Pinpoint the cell where the given text exists, returning its (x, y) midpoint coordinate. 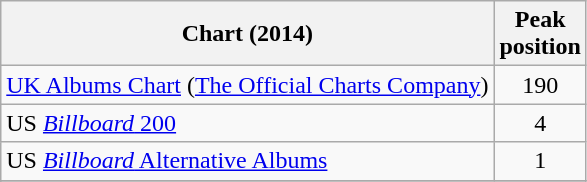
UK Albums Chart (The Official Charts Company) (248, 85)
US Billboard 200 (248, 123)
Peakposition (540, 34)
1 (540, 161)
Chart (2014) (248, 34)
190 (540, 85)
4 (540, 123)
US Billboard Alternative Albums (248, 161)
